Search for the cell housing the specified text and yield its [X, Y] center coordinate. 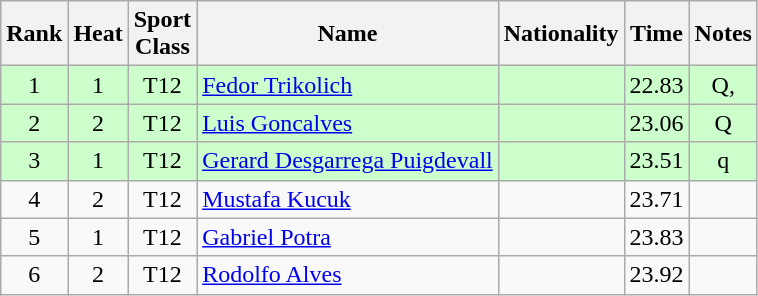
6 [34, 275]
22.83 [656, 85]
Time [656, 34]
Mustafa Kucuk [348, 199]
3 [34, 161]
23.06 [656, 123]
q [723, 161]
23.92 [656, 275]
Q [723, 123]
Notes [723, 34]
5 [34, 237]
Q, [723, 85]
Name [348, 34]
Gerard Desgarrega Puigdevall [348, 161]
Fedor Trikolich [348, 85]
4 [34, 199]
SportClass [162, 34]
Rodolfo Alves [348, 275]
Heat [98, 34]
Nationality [561, 34]
23.83 [656, 237]
Luis Goncalves [348, 123]
23.71 [656, 199]
Rank [34, 34]
23.51 [656, 161]
Gabriel Potra [348, 237]
